Find where the given text appears and provide that cell's center as (X, Y) coordinate. 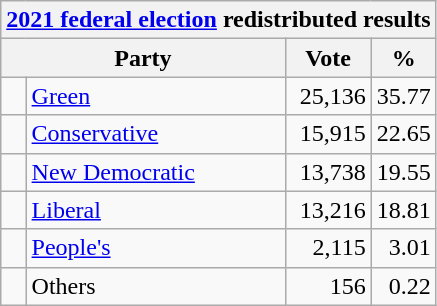
13,738 (328, 172)
19.55 (404, 172)
2021 federal election redistributed results (218, 20)
People's (156, 248)
3.01 (404, 248)
2,115 (328, 248)
New Democratic (156, 172)
Others (156, 286)
22.65 (404, 134)
15,915 (328, 134)
Vote (328, 58)
Party (143, 58)
156 (328, 286)
0.22 (404, 286)
35.77 (404, 96)
25,136 (328, 96)
Liberal (156, 210)
18.81 (404, 210)
% (404, 58)
13,216 (328, 210)
Green (156, 96)
Conservative (156, 134)
